Locate the cell with the specified text and output its (X, Y) center coordinate. 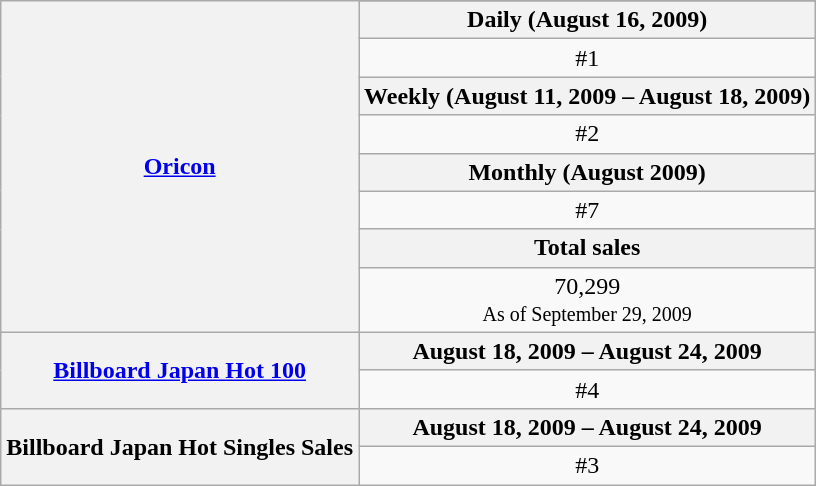
Daily (August 16, 2009) (588, 20)
#7 (588, 210)
Monthly (August 2009) (588, 172)
#1 (588, 58)
Billboard Japan Hot Singles Sales (180, 446)
Billboard Japan Hot 100 (180, 370)
70,299As of September 29, 2009 (588, 300)
#3 (588, 465)
Weekly (August 11, 2009 – August 18, 2009) (588, 96)
#2 (588, 134)
Total sales (588, 248)
Oricon (180, 167)
#4 (588, 389)
